Pinpoint the cell where the given text exists, returning its [x, y] midpoint coordinate. 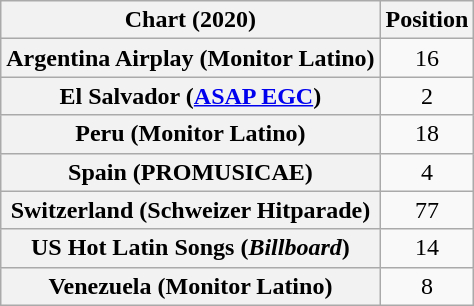
4 [427, 172]
16 [427, 58]
Venezuela (Monitor Latino) [190, 286]
Spain (PROMUSICAE) [190, 172]
18 [427, 134]
El Salvador (ASAP EGC) [190, 96]
77 [427, 210]
Chart (2020) [190, 20]
Switzerland (Schweizer Hitparade) [190, 210]
8 [427, 286]
Position [427, 20]
US Hot Latin Songs (Billboard) [190, 248]
14 [427, 248]
Peru (Monitor Latino) [190, 134]
Argentina Airplay (Monitor Latino) [190, 58]
2 [427, 96]
